Search for the cell housing the specified text and yield its (x, y) center coordinate. 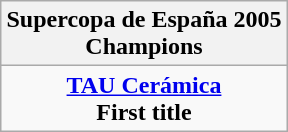
TAU Cerámica First title (144, 98)
Supercopa de España 2005 Champions (144, 34)
